Locate the cell with the specified text and output its (X, Y) center coordinate. 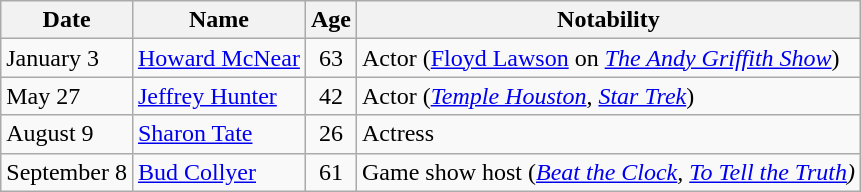
May 27 (67, 96)
Age (330, 20)
42 (330, 96)
Jeffrey Hunter (218, 96)
August 9 (67, 134)
Actor (Floyd Lawson on The Andy Griffith Show) (608, 58)
Date (67, 20)
26 (330, 134)
Howard McNear (218, 58)
Sharon Tate (218, 134)
Actor (Temple Houston, Star Trek) (608, 96)
Game show host (Beat the Clock, To Tell the Truth) (608, 172)
January 3 (67, 58)
61 (330, 172)
63 (330, 58)
Notability (608, 20)
Actress (608, 134)
September 8 (67, 172)
Name (218, 20)
Bud Collyer (218, 172)
